Return [x, y] of the center of cell containing provided text 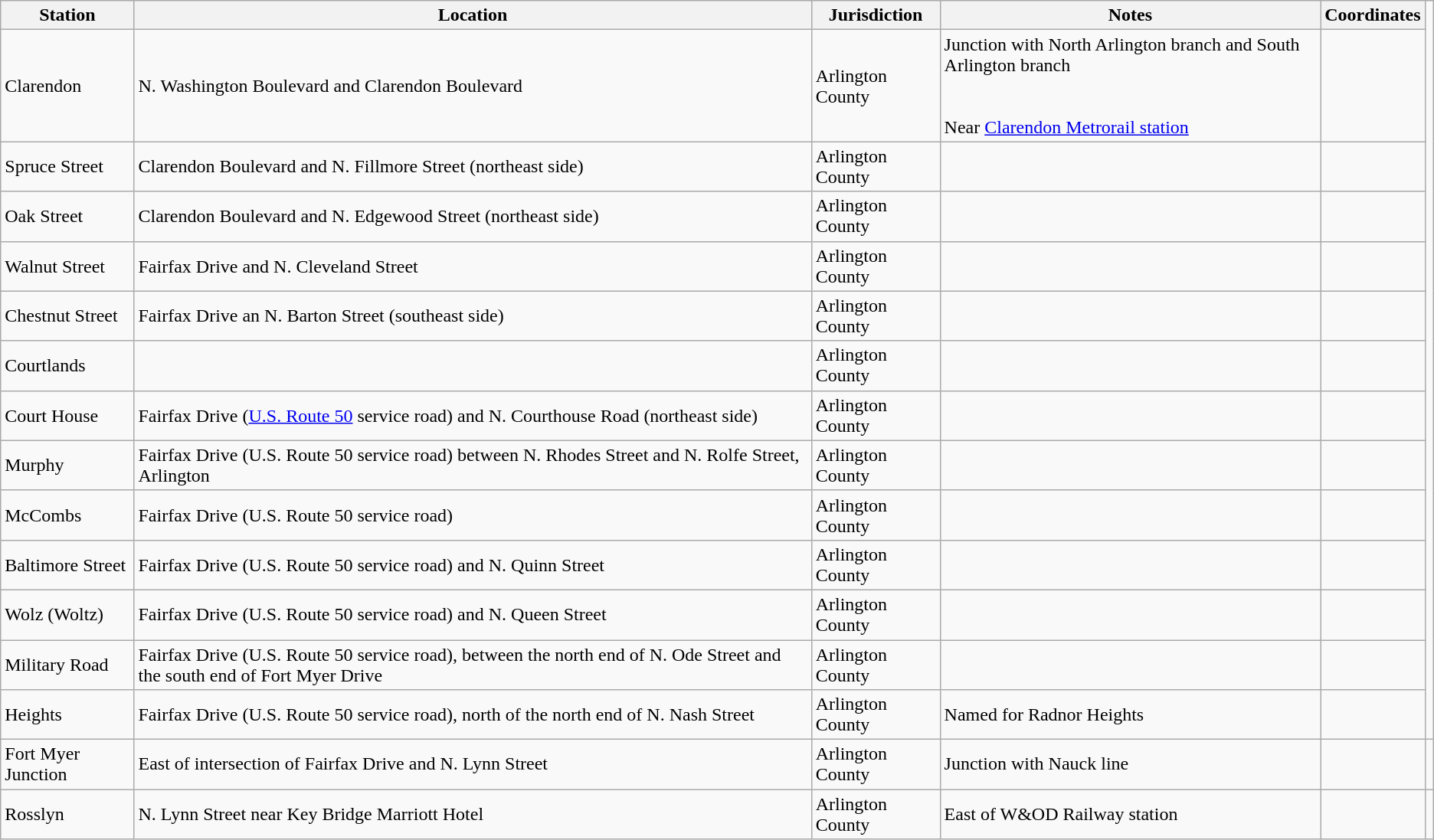
Fairfax Drive (U.S. Route 50 service road) and N. Quinn Street [473, 565]
Fairfax Drive and N. Cleveland Street [473, 266]
Heights [67, 715]
Fairfax Drive (U.S. Route 50 service road), north of the north end of N. Nash Street [473, 715]
Fairfax Drive (U.S. Route 50 service road), between the north end of N. Ode Street and the south end of Fort Myer Drive [473, 665]
Jurisdiction [876, 15]
Coordinates [1373, 15]
N. Lynn Street near Key Bridge Marriott Hotel [473, 815]
Fort Myer Junction [67, 764]
Oak Street [67, 216]
McCombs [67, 515]
Fairfax Drive an N. Barton Street (southeast side) [473, 315]
Junction with Nauck line [1131, 764]
Clarendon Boulevard and N. Edgewood Street (northeast side) [473, 216]
Location [473, 15]
Fairfax Drive (U.S. Route 50 service road) and N. Courthouse Road (northeast side) [473, 415]
Courtlands [67, 366]
Spruce Street [67, 167]
Clarendon [67, 86]
Named for Radnor Heights [1131, 715]
N. Washington Boulevard and Clarendon Boulevard [473, 86]
Murphy [67, 466]
Fairfax Drive (U.S. Route 50 service road) [473, 515]
Chestnut Street [67, 315]
East of intersection of Fairfax Drive and N. Lynn Street [473, 764]
Clarendon Boulevard and N. Fillmore Street (northeast side) [473, 167]
East of W&OD Railway station [1131, 815]
Fairfax Drive (U.S. Route 50 service road) between N. Rhodes Street and N. Rolfe Street, Arlington [473, 466]
Military Road [67, 665]
Court House [67, 415]
Notes [1131, 15]
Wolz (Woltz) [67, 614]
Fairfax Drive (U.S. Route 50 service road) and N. Queen Street [473, 614]
Station [67, 15]
Rosslyn [67, 815]
Baltimore Street [67, 565]
Junction with North Arlington branch and South Arlington branchNear Clarendon Metrorail station [1131, 86]
Walnut Street [67, 266]
